Return (x, y) of the center of cell containing provided text 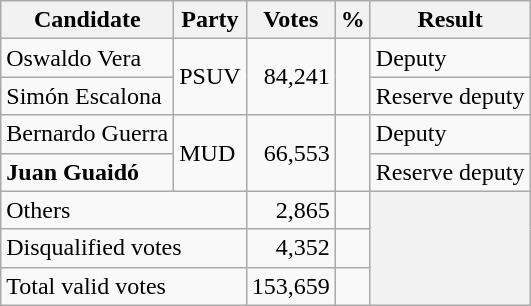
MUD (210, 153)
Simón Escalona (88, 96)
Disqualified votes (124, 248)
66,553 (290, 153)
4,352 (290, 248)
Candidate (88, 20)
2,865 (290, 210)
153,659 (290, 286)
Result (450, 20)
Votes (290, 20)
% (352, 20)
Others (124, 210)
Party (210, 20)
Oswaldo Vera (88, 58)
84,241 (290, 77)
PSUV (210, 77)
Total valid votes (124, 286)
Bernardo Guerra (88, 134)
Juan Guaidó (88, 172)
